Provide the [X, Y] coordinate of the cell's center where the given text is located.  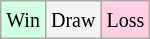
Win [24, 20]
Loss [126, 20]
Draw [72, 20]
